Determine the [x, y] coordinate at the center of the cell enclosing the given text.  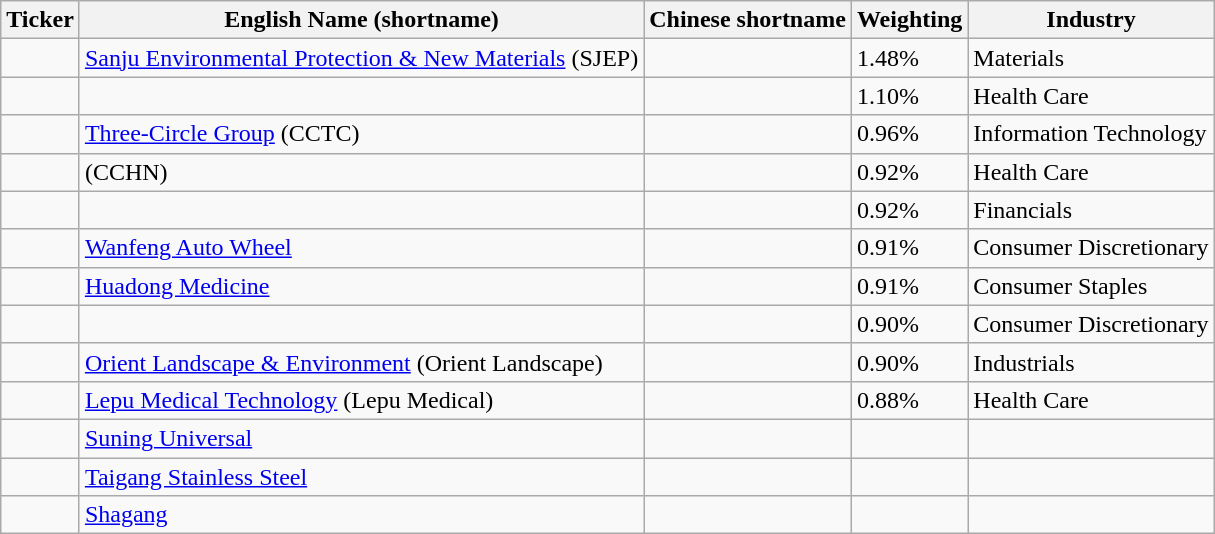
(CCHN) [361, 172]
Three-Circle Group (CCTC) [361, 134]
Weighting [909, 20]
Suning Universal [361, 438]
1.48% [909, 58]
Lepu Medical Technology (Lepu Medical) [361, 400]
Ticker [40, 20]
Sanju Environmental Protection & New Materials (SJEP) [361, 58]
Wanfeng Auto Wheel [361, 248]
Consumer Staples [1091, 286]
Chinese shortname [748, 20]
Materials [1091, 58]
Information Technology [1091, 134]
1.10% [909, 96]
Industrials [1091, 362]
0.96% [909, 134]
0.88% [909, 400]
Shagang [361, 515]
English Name (shortname) [361, 20]
Orient Landscape & Environment (Orient Landscape) [361, 362]
Financials [1091, 210]
Huadong Medicine [361, 286]
Taigang Stainless Steel [361, 477]
Industry [1091, 20]
